Return the [X, Y] coordinate for the center point of the cell that contains the specified text.  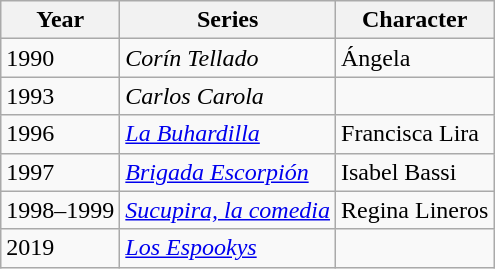
Carlos Carola [228, 96]
Sucupira, la comedia [228, 210]
La Buhardilla [228, 134]
1998–1999 [60, 210]
1997 [60, 172]
Corín Tellado [228, 58]
Brigada Escorpión [228, 172]
1996 [60, 134]
1993 [60, 96]
Ángela [415, 58]
Character [415, 20]
Isabel Bassi [415, 172]
Francisca Lira [415, 134]
Los Espookys [228, 248]
Regina Lineros [415, 210]
Series [228, 20]
1990 [60, 58]
Year [60, 20]
2019 [60, 248]
